Output the [x, y] coordinate of the center of the cell containing the given text.  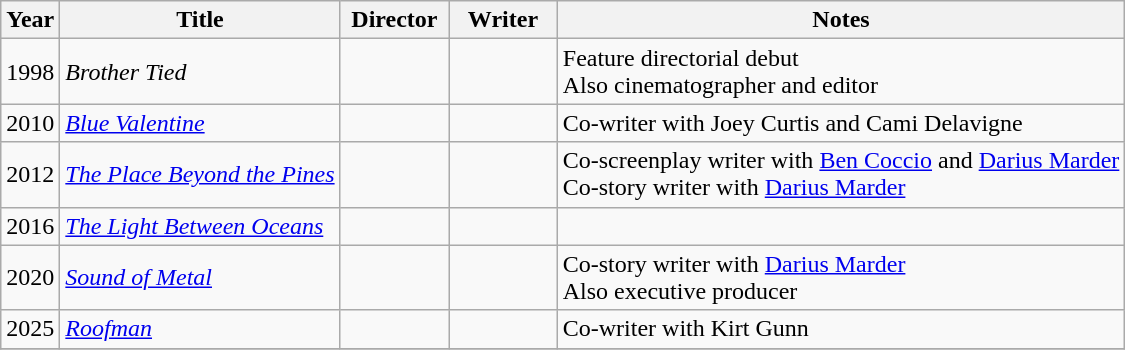
Year [30, 20]
Director [394, 20]
2012 [30, 174]
Co-story writer with Darius Marder Also executive producer [841, 278]
Sound of Metal [200, 278]
The Place Beyond the Pines [200, 174]
Writer [504, 20]
Title [200, 20]
1998 [30, 72]
Feature directorial debut Also cinematographer and editor [841, 72]
2020 [30, 278]
2010 [30, 123]
The Light Between Oceans [200, 226]
Co-writer with Joey Curtis and Cami Delavigne [841, 123]
Co-screenplay writer with Ben Coccio and Darius Marder Co-story writer with Darius Marder [841, 174]
2016 [30, 226]
Co-writer with Kirt Gunn [841, 329]
2025 [30, 329]
Roofman [200, 329]
Blue Valentine [200, 123]
Notes [841, 20]
Brother Tied [200, 72]
